Find where the given text appears and provide that cell's center as (X, Y) coordinate. 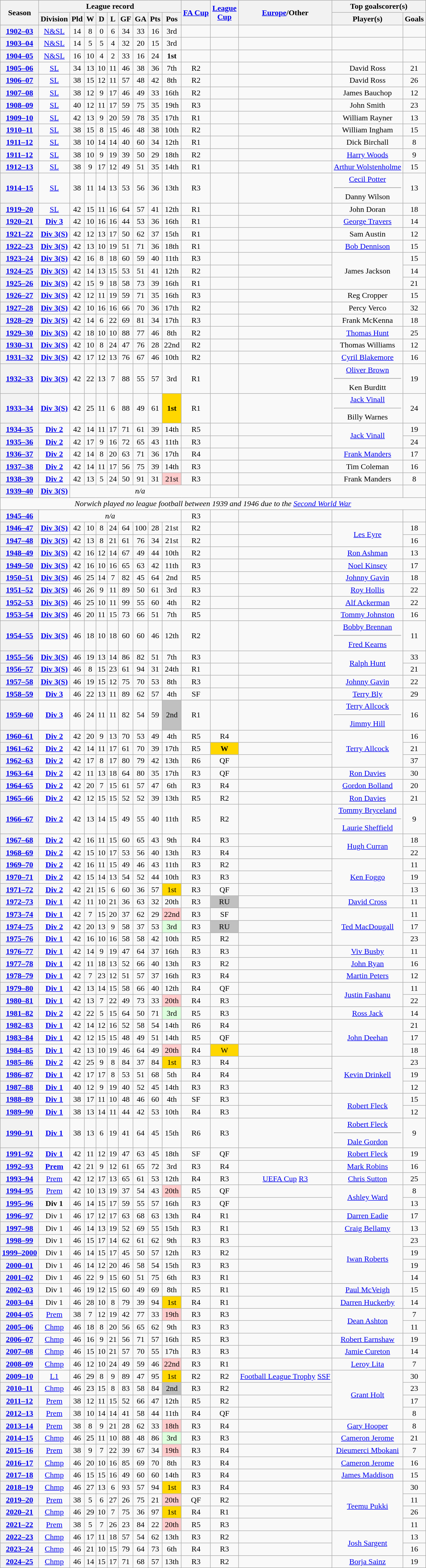
Arthur Wolstenholme (368, 167)
1908–09 (19, 105)
Robert Earnshaw (368, 1339)
1979–80 (19, 988)
Gary Hooper (368, 1426)
2009–10 (19, 1376)
Ashley Ward (368, 1197)
2010–11 (19, 1389)
2014–15 (19, 1438)
1935–36 (19, 442)
L (113, 19)
1961–62 (19, 748)
1903–04 (19, 43)
League record (110, 6)
Cecil PotterDanny Wilson (368, 188)
2017–18 (19, 1475)
99 (126, 602)
2019–20 (19, 1500)
2012–13 (19, 1413)
1905–06 (19, 68)
Percy Verco (368, 308)
1969–70 (19, 865)
1965–66 (19, 798)
1931–32 (19, 357)
Les Eyre (368, 534)
1952–53 (19, 602)
Darren Huckerby (368, 1302)
1992–93 (19, 1166)
2005–06 (19, 1327)
1949–50 (19, 565)
Thomas Williams (368, 345)
1981–82 (19, 1013)
1985–86 (19, 1063)
1930–31 (19, 345)
1934–35 (19, 430)
FA Cup (196, 13)
1954–55 (19, 636)
1963–64 (19, 773)
Sam Austin (368, 234)
Gordon Bolland (368, 785)
1920–21 (19, 222)
1957–58 (19, 682)
1964–65 (19, 785)
Alf Ackerman (368, 602)
1993–94 (19, 1179)
Mark Robins (368, 1166)
1989–90 (19, 1112)
1978–79 (19, 976)
1982–83 (19, 1025)
Craig Bellamy (368, 1228)
Tim Coleman (368, 467)
1936–37 (19, 454)
1945–46 (19, 516)
John Ryan (368, 964)
1927–28 (19, 308)
GF (126, 19)
1986–87 (19, 1075)
24th (172, 669)
Borja Sainz (368, 1562)
1937–38 (19, 467)
John Doran (368, 209)
1974–75 (19, 927)
Ron Ashman (368, 553)
Terry AllcockJimmy Hill (368, 715)
1923–24 (19, 259)
D (102, 19)
George Travers (368, 222)
85 (126, 1463)
2023–24 (19, 1549)
2020–21 (19, 1512)
2022–23 (19, 1537)
UEFA Cup R3 (285, 1179)
81 (141, 320)
James Jackson (368, 271)
James Bauchop (368, 93)
1922–23 (19, 246)
Martin Peters (368, 976)
1991–92 (19, 1154)
Robert FleckDale Gordon (368, 1133)
1946–47 (19, 528)
Iwan Roberts (368, 1259)
Frank McKenna (368, 320)
2 (113, 56)
Justin Fashanu (368, 994)
2008–09 (19, 1364)
GA (141, 19)
James Maddison (368, 1475)
Football League Trophy SSF (285, 1376)
John Deehan (368, 1038)
Oliver BrownKen Burditt (368, 378)
Dean Ashton (368, 1321)
Grant Holt (368, 1395)
1921–22 (19, 234)
Roy Hollis (368, 590)
1953–54 (19, 615)
0 (102, 31)
Jack Vinall (368, 436)
2015–16 (19, 1450)
Bobby BrennanFred Kearns (368, 636)
1990–91 (19, 1133)
1926–27 (19, 296)
1968–69 (19, 852)
Tommy BrycelandLaurie Sheffield (368, 819)
Ross Jack (368, 1013)
William Rayner (368, 117)
Harry Woods (368, 155)
1929–30 (19, 333)
1955–56 (19, 657)
93 (126, 1488)
Pld (77, 19)
1970–71 (19, 877)
1995–96 (19, 1203)
1960–61 (19, 736)
L1 (54, 1376)
1988–89 (19, 1100)
97 (155, 1512)
1925–26 (19, 283)
100 (141, 528)
1962–63 (19, 761)
2013–14 (19, 1426)
1919–20 (19, 209)
2007–08 (19, 1352)
83 (126, 1389)
2003–04 (19, 1302)
Viv Busby (368, 951)
Chris Sutton (368, 1179)
1996–97 (19, 1216)
2006–07 (19, 1339)
Season (19, 13)
Ralph Hunt (368, 663)
Hugh Curran (368, 846)
Bob Dennison (368, 246)
1967–68 (19, 840)
2024–25 (19, 1562)
Terry Bly (368, 694)
William Ingham (368, 130)
Goals (414, 19)
Ken Foggo (368, 877)
Noel Kinsey (368, 565)
Josh Sargent (368, 1543)
1984–85 (19, 1050)
5th (172, 1075)
Paul McVeigh (368, 1290)
1971–72 (19, 890)
2011–12 (19, 1401)
1966–67 (19, 819)
1976–77 (19, 951)
1973–74 (19, 914)
2021–22 (19, 1525)
1977–78 (19, 964)
95 (155, 1376)
1909–10 (19, 117)
1947–48 (19, 541)
Norwich played no league football between 1939 and 1946 due to the Second World War (213, 504)
Dieumerci Mbokani (368, 1450)
1932–33 (19, 378)
Division (54, 19)
2000–01 (19, 1265)
1956–57 (19, 669)
LeagueCup (224, 13)
Tommy Johnston (368, 615)
Europe/Other (285, 13)
1904–05 (19, 56)
2004–05 (19, 1315)
1907–08 (19, 93)
Jamie Cureton (368, 1352)
1912–13 (19, 167)
1933–34 (19, 408)
1958–59 (19, 694)
1928–29 (19, 320)
1906–07 (19, 80)
1972–73 (19, 902)
2001–02 (19, 1278)
Teemu Pukki (368, 1506)
Kevin Drinkell (368, 1075)
Darren Eadie (368, 1216)
91 (141, 479)
Terry Allcock (368, 748)
2002–03 (19, 1290)
Dick Birchall (368, 142)
1997–98 (19, 1228)
1994–95 (19, 1191)
1902–03 (19, 31)
Thomas Hunt (368, 333)
1939–40 (19, 491)
2016–17 (19, 1463)
1924–25 (19, 271)
Ted MacDougall (368, 927)
1987–88 (19, 1087)
1975–76 (19, 939)
1948–49 (19, 553)
1914–15 (19, 188)
78 (141, 117)
Leroy Lita (368, 1364)
1950–51 (19, 577)
Pos (172, 19)
John Smith (368, 105)
1951–52 (19, 590)
1999–2000 (19, 1253)
Player(s) (368, 19)
Jack VinallBilly Warnes (368, 408)
David Cross (368, 902)
1983–84 (19, 1038)
Reg Cropper (368, 296)
Pts (155, 19)
Top goalscorer(s) (379, 6)
1938–39 (19, 479)
1910–11 (19, 130)
1998–99 (19, 1240)
2018–19 (19, 1488)
1980–81 (19, 1001)
1959–60 (19, 715)
Cyril Blakemore (368, 357)
